From the cell containing the given text, extract its center point as (X, Y) coordinate. 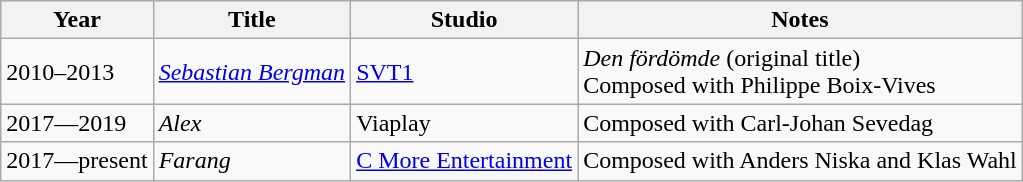
2017—2019 (77, 123)
2010–2013 (77, 72)
Farang (252, 161)
Sebastian Bergman (252, 72)
Composed with Anders Niska and Klas Wahl (800, 161)
SVT1 (464, 72)
Notes (800, 20)
Alex (252, 123)
2017—present (77, 161)
Viaplay (464, 123)
Year (77, 20)
Studio (464, 20)
Title (252, 20)
Composed with Carl-Johan Sevedag (800, 123)
C More Entertainment (464, 161)
Den fördömde (original title)Composed with Philippe Boix-Vives (800, 72)
